Pinpoint the cell where the given text exists, returning its (x, y) midpoint coordinate. 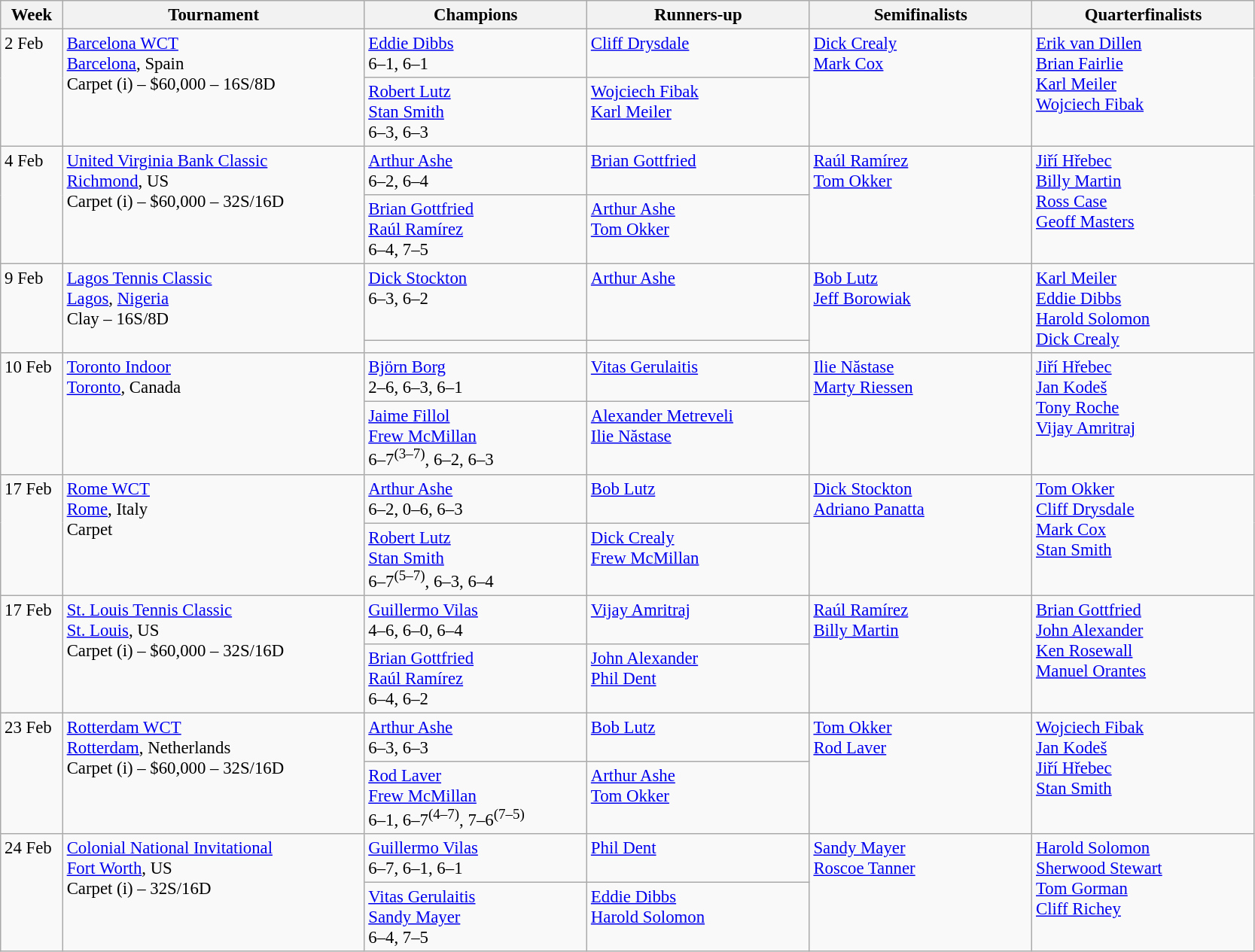
Erik van Dillen Brian Fairlie Karl Meiler Wojciech Fibak (1144, 88)
Björn Borg2–6, 6–3, 6–1 (476, 378)
Dick Crealy Mark Cox (921, 88)
4 Feb (32, 205)
Rome WCTRome, ItalyCarpet (214, 534)
Robert Lutz Stan Smith6–3, 6–3 (476, 112)
Cliff Drysdale (699, 54)
Eddie Dibbs Harold Solomon (699, 917)
Ilie Năstase Marty Riessen (921, 414)
Arthur Ashe (699, 303)
Arthur Ashe6–3, 6–3 (476, 738)
Jiří Hřebec Billy Martin Ross Case Geoff Masters (1144, 205)
Rotterdam WCTRotterdam, NetherlandsCarpet (i) – $60,000 – 32S/16D (214, 774)
Champions (476, 15)
Guillermo Vilas6–7, 6–1, 6–1 (476, 858)
9 Feb (32, 309)
Barcelona WCTBarcelona, Spain Carpet (i) – $60,000 – 16S/8D (214, 88)
Quarterfinalists (1144, 15)
Tournament (214, 15)
Arthur Ashe6–2, 6–4 (476, 172)
Dick Crealy Frew McMillan (699, 559)
Brian Gottfried (699, 172)
St. Louis Tennis ClassicSt. Louis, US Carpet (i) – $60,000 – 32S/16D (214, 654)
Karl Meiler Eddie Dibbs Harold Solomon Dick Crealy (1144, 309)
Tom Okker Cliff Drysdale Mark Cox Stan Smith (1144, 534)
24 Feb (32, 893)
Wojciech Fibak Karl Meiler (699, 112)
Brian Gottfried John Alexander Ken Rosewall Manuel Orantes (1144, 654)
Runners-up (699, 15)
Toronto IndoorToronto, Canada (214, 414)
Phil Dent (699, 858)
Tom Okker Rod Laver (921, 774)
Week (32, 15)
Vijay Amritraj (699, 620)
Raúl Ramírez Billy Martin (921, 654)
Sandy Mayer Roscoe Tanner (921, 893)
Bob Lutz Jeff Borowiak (921, 309)
Arthur Ashe6–2, 0–6, 6–3 (476, 498)
Raúl Ramírez Tom Okker (921, 205)
Robert Lutz Stan Smith6–7(5–7), 6–3, 6–4 (476, 559)
Lagos Tennis ClassicLagos, NigeriaClay – 16S/8D (214, 309)
United Virginia Bank ClassicRichmond, USCarpet (i) – $60,000 – 32S/16D (214, 205)
Vitas Gerulaitis Sandy Mayer6–4, 7–5 (476, 917)
2 Feb (32, 88)
Brian Gottfried Raúl Ramírez6–4, 6–2 (476, 679)
Jiří Hřebec Jan Kodeš Tony Roche Vijay Amritraj (1144, 414)
10 Feb (32, 414)
Rod Laver Frew McMillan6–1, 6–7(4–7), 7–6(7–5) (476, 798)
John Alexander Phil Dent (699, 679)
23 Feb (32, 774)
Vitas Gerulaitis (699, 378)
Harold Solomon Sherwood Stewart Tom Gorman Cliff Richey (1144, 893)
Dick Stockton Adriano Panatta (921, 534)
Semifinalists (921, 15)
Dick Stockton6–3, 6–2 (476, 303)
Brian Gottfried Raúl Ramírez6–4, 7–5 (476, 230)
Jaime Fillol Frew McMillan6–7(3–7), 6–2, 6–3 (476, 438)
Colonial National InvitationalFort Worth, USCarpet (i) – 32S/16D (214, 893)
Wojciech Fibak Jan Kodeš Jiří Hřebec Stan Smith (1144, 774)
Eddie Dibbs6–1, 6–1 (476, 54)
Alexander Metreveli Ilie Năstase (699, 438)
Guillermo Vilas4–6, 6–0, 6–4 (476, 620)
